From the cell containing the given text, extract its center point as [x, y] coordinate. 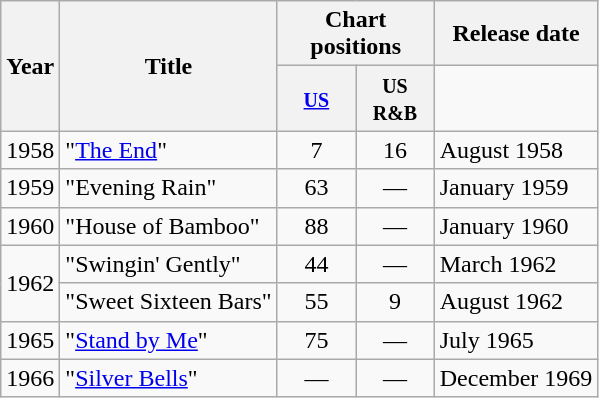
63 [316, 188]
88 [316, 226]
July 1965 [516, 340]
1959 [30, 188]
44 [316, 264]
1960 [30, 226]
March 1962 [516, 264]
December 1969 [516, 378]
Year [30, 66]
Release date [516, 34]
US R&B [396, 98]
"Sweet Sixteen Bars" [168, 302]
16 [396, 150]
"The End" [168, 150]
1962 [30, 283]
US [316, 98]
August 1962 [516, 302]
"Silver Bells" [168, 378]
9 [396, 302]
1965 [30, 340]
Title [168, 66]
"Stand by Me" [168, 340]
55 [316, 302]
1958 [30, 150]
"Evening Rain" [168, 188]
7 [316, 150]
August 1958 [516, 150]
"House of Bamboo" [168, 226]
1966 [30, 378]
75 [316, 340]
January 1960 [516, 226]
Chart positions [356, 34]
January 1959 [516, 188]
"Swingin' Gently" [168, 264]
